Output the (X, Y) coordinate of the center of the cell containing the given text.  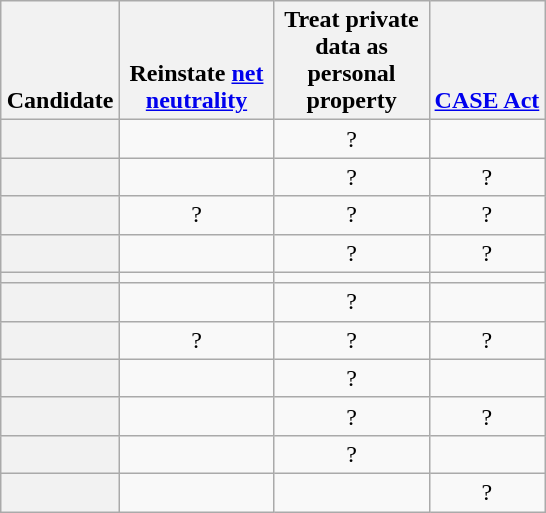
Candidate (60, 60)
CASE Act (487, 60)
Reinstate net neutrality (196, 60)
Treat private data as personal property (352, 60)
